For the text-containing cell, return its midpoint in (x, y) coordinate format. 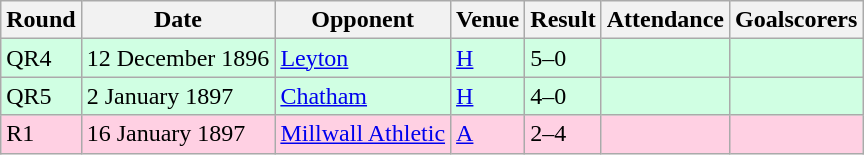
Result (563, 20)
12 December 1896 (178, 58)
A (488, 134)
Round (41, 20)
Leyton (363, 58)
Opponent (363, 20)
QR4 (41, 58)
16 January 1897 (178, 134)
Venue (488, 20)
QR5 (41, 96)
R1 (41, 134)
Goalscorers (796, 20)
2 January 1897 (178, 96)
Attendance (665, 20)
Millwall Athletic (363, 134)
5–0 (563, 58)
4–0 (563, 96)
2–4 (563, 134)
Date (178, 20)
Chatham (363, 96)
